For the text-containing cell, return its midpoint in (x, y) coordinate format. 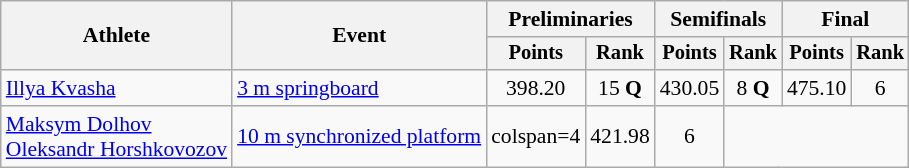
398.20 (536, 88)
Event (359, 36)
10 m synchronized platform (359, 136)
Final (846, 19)
Preliminaries (570, 19)
Semifinals (718, 19)
475.10 (816, 88)
421.98 (620, 136)
3 m springboard (359, 88)
8 Q (753, 88)
Athlete (116, 36)
colspan=4 (536, 136)
Illya Kvasha (116, 88)
15 Q (620, 88)
Maksym DolhovOleksandr Horshkovozov (116, 136)
430.05 (690, 88)
